Output the (x, y) coordinate of the center of the cell containing the given text.  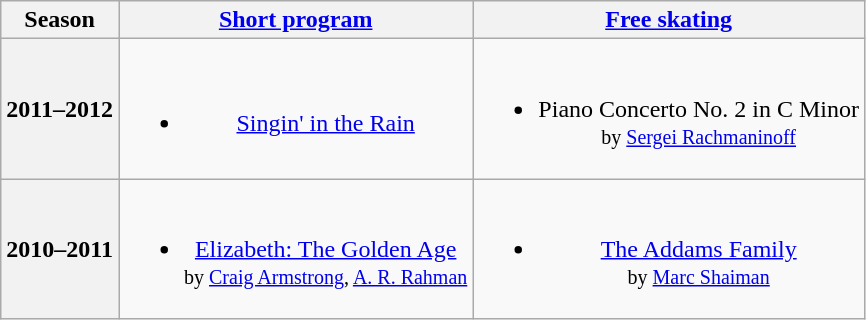
2011–2012 (60, 109)
Singin' in the Rain (295, 109)
Season (60, 20)
Piano Concerto No. 2 in C Minor by Sergei Rachmaninoff (669, 109)
2010–2011 (60, 249)
Short program (295, 20)
Elizabeth: The Golden Age by Craig Armstrong, A. R. Rahman (295, 249)
The Addams Family by Marc Shaiman (669, 249)
Free skating (669, 20)
